Pinpoint the cell where the given text exists, returning its (x, y) midpoint coordinate. 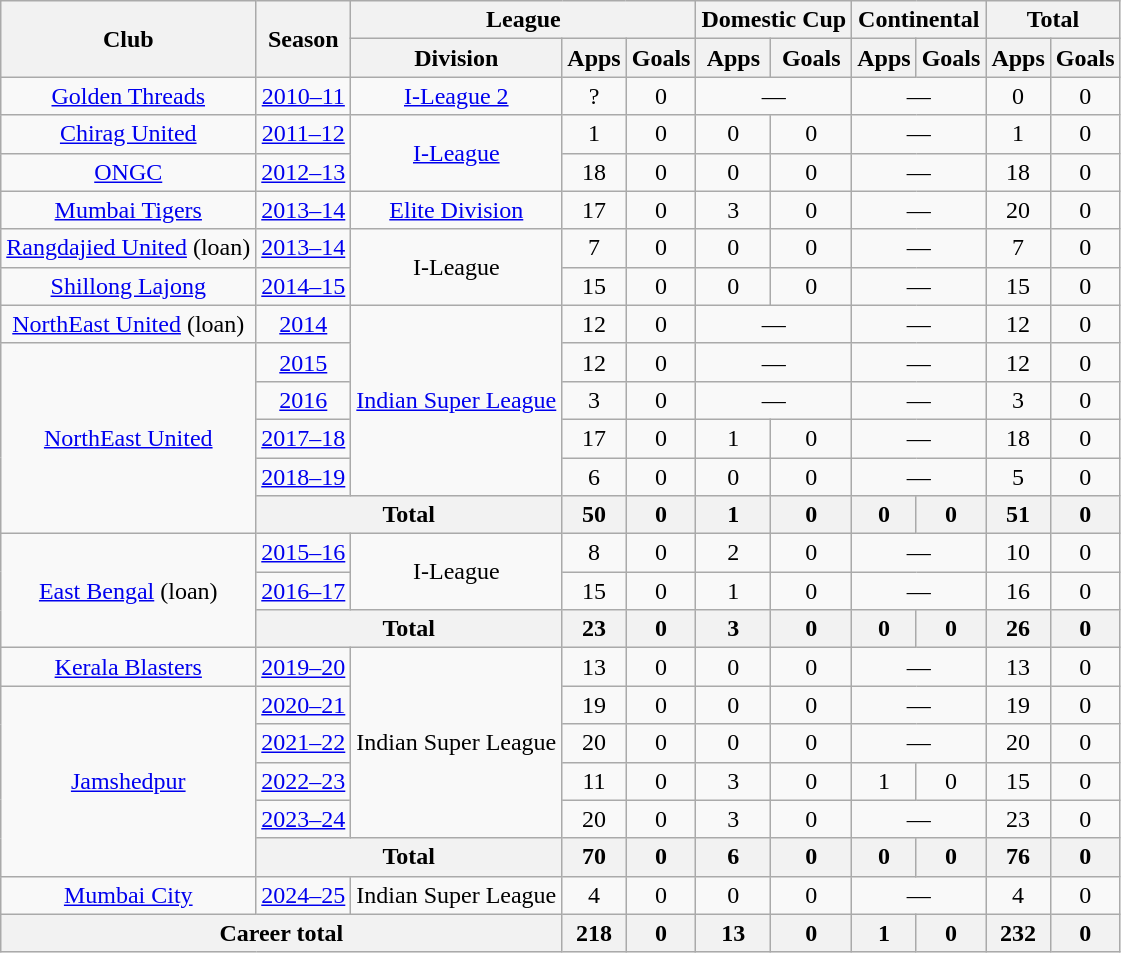
Shillong Lajong (128, 286)
2020–21 (304, 705)
2023–24 (304, 819)
NorthEast United (loan) (128, 324)
Elite Division (456, 210)
26 (1018, 629)
2014–15 (304, 286)
232 (1018, 933)
2015 (304, 362)
Kerala Blasters (128, 667)
NorthEast United (128, 438)
Jamshedpur (128, 781)
2021–22 (304, 743)
ONGC (128, 172)
Club (128, 39)
Mumbai Tigers (128, 210)
Continental (919, 20)
2 (734, 553)
70 (594, 857)
8 (594, 553)
16 (1018, 591)
2017–18 (304, 438)
East Bengal (loan) (128, 591)
Chirag United (128, 134)
2024–25 (304, 895)
2015–16 (304, 553)
2018–19 (304, 477)
2016 (304, 400)
? (594, 96)
2022–23 (304, 781)
10 (1018, 553)
11 (594, 781)
2016–17 (304, 591)
76 (1018, 857)
2011–12 (304, 134)
Division (456, 58)
Mumbai City (128, 895)
5 (1018, 477)
League (524, 20)
218 (594, 933)
I-League 2 (456, 96)
2014 (304, 324)
Golden Threads (128, 96)
50 (594, 515)
Rangdajied United (loan) (128, 248)
2019–20 (304, 667)
51 (1018, 515)
Domestic Cup (774, 20)
Career total (282, 933)
2012–13 (304, 172)
Season (304, 39)
2010–11 (304, 96)
